Scan for the cell matching the given text and deliver its (X, Y) coordinate at center. 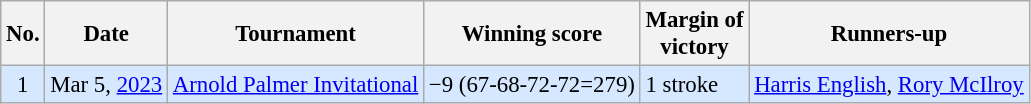
Runners-up (889, 34)
−9 (67-68-72-72=279) (532, 85)
1 (23, 85)
Harris English, Rory McIlroy (889, 85)
Date (106, 34)
Mar 5, 2023 (106, 85)
Arnold Palmer Invitational (295, 85)
Tournament (295, 34)
No. (23, 34)
Margin ofvictory (694, 34)
1 stroke (694, 85)
Winning score (532, 34)
